Extract the [x, y] coordinate from the center of the cell holding the provided text.  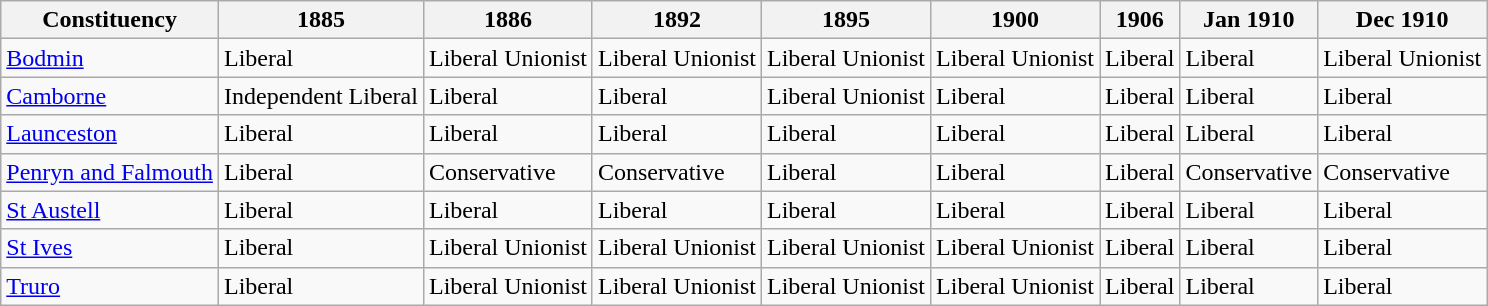
Dec 1910 [1402, 20]
Independent Liberal [320, 96]
Launceston [110, 134]
1892 [676, 20]
St Austell [110, 210]
1906 [1140, 20]
1886 [508, 20]
Truro [110, 286]
1895 [846, 20]
Jan 1910 [1249, 20]
Bodmin [110, 58]
Penryn and Falmouth [110, 172]
1900 [1016, 20]
Camborne [110, 96]
1885 [320, 20]
St Ives [110, 248]
Constituency [110, 20]
